Extract the [X, Y] coordinate from the center of the cell holding the provided text.  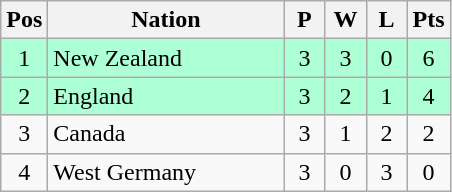
Canada [166, 134]
W [346, 20]
Nation [166, 20]
West Germany [166, 172]
Pts [428, 20]
L [386, 20]
Pos [24, 20]
P [304, 20]
England [166, 96]
New Zealand [166, 58]
6 [428, 58]
